Find where the given text appears and provide that cell's center as (x, y) coordinate. 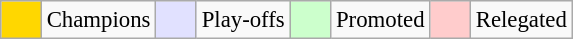
Play-offs (243, 20)
Relegated (521, 20)
Promoted (380, 20)
Champions (98, 20)
